From the cell containing the given text, extract its center point as [x, y] coordinate. 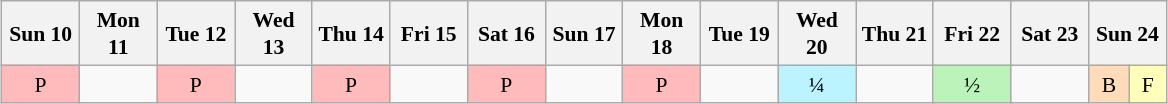
Mon 11 [118, 33]
Sun 17 [584, 33]
Tue 19 [739, 33]
Fri 15 [429, 33]
Sun 10 [41, 33]
F [1148, 84]
B [1110, 84]
¼ [817, 84]
Mon 18 [662, 33]
Sun 24 [1128, 33]
½ [972, 84]
Sat 23 [1050, 33]
Fri 22 [972, 33]
Thu 14 [351, 33]
Thu 21 [895, 33]
Tue 12 [196, 33]
Wed 13 [274, 33]
Sat 16 [507, 33]
Wed 20 [817, 33]
